Determine the [X, Y] coordinate at the center of the cell enclosing the given text.  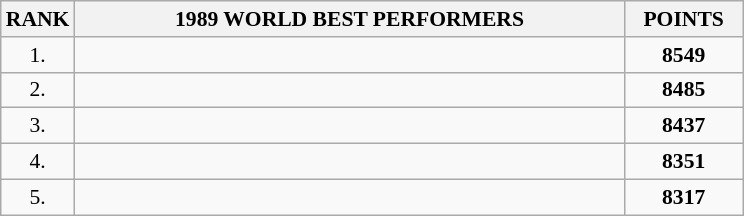
8317 [684, 197]
8351 [684, 162]
POINTS [684, 19]
8549 [684, 55]
RANK [38, 19]
1. [38, 55]
3. [38, 126]
8485 [684, 90]
4. [38, 162]
2. [38, 90]
1989 WORLD BEST PERFORMERS [349, 19]
5. [38, 197]
8437 [684, 126]
